Locate the cell with the specified text and output its [X, Y] center coordinate. 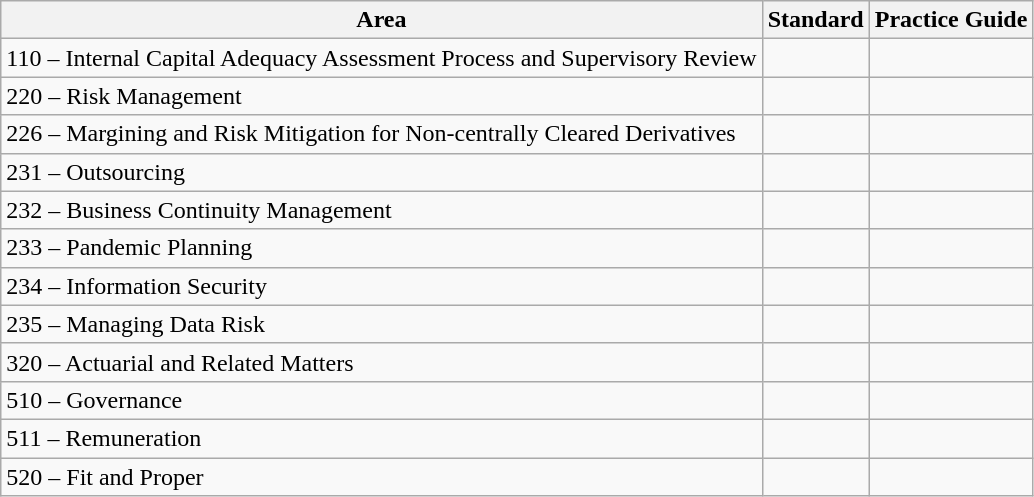
511 – Remuneration [382, 438]
Practice Guide [951, 20]
Area [382, 20]
233 – Pandemic Planning [382, 248]
Standard [816, 20]
231 – Outsourcing [382, 172]
234 – Information Security [382, 286]
510 – Governance [382, 400]
226 – Margining and Risk Mitigation for Non-centrally Cleared Derivatives [382, 134]
220 – Risk Management [382, 96]
520 – Fit and Proper [382, 477]
320 – Actuarial and Related Matters [382, 362]
110 – Internal Capital Adequacy Assessment Process and Supervisory Review [382, 58]
235 – Managing Data Risk [382, 324]
232 – Business Continuity Management [382, 210]
